Return (x, y) of the center of cell containing provided text 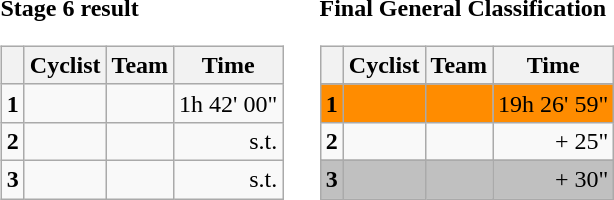
1h 42' 00" (228, 103)
+ 25" (554, 141)
+ 30" (554, 179)
19h 26' 59" (554, 103)
